Provide the [X, Y] coordinate of the cell's center where the given text is located.  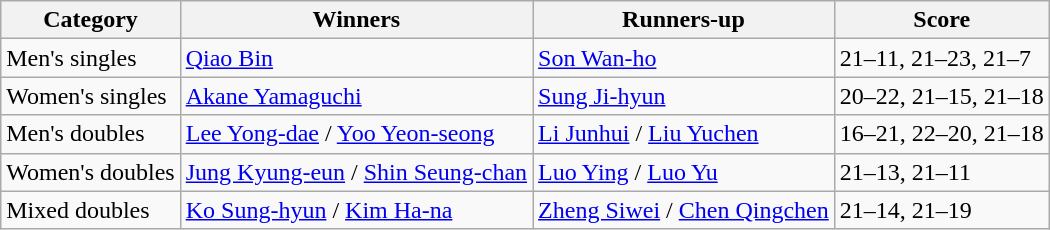
16–21, 22–20, 21–18 [942, 134]
Men's singles [90, 58]
Son Wan-ho [684, 58]
21–13, 21–11 [942, 172]
20–22, 21–15, 21–18 [942, 96]
Jung Kyung-eun / Shin Seung-chan [356, 172]
Lee Yong-dae / Yoo Yeon-seong [356, 134]
Mixed doubles [90, 210]
Women's doubles [90, 172]
Score [942, 20]
21–14, 21–19 [942, 210]
Zheng Siwei / Chen Qingchen [684, 210]
Runners-up [684, 20]
Women's singles [90, 96]
Ko Sung-hyun / Kim Ha-na [356, 210]
Luo Ying / Luo Yu [684, 172]
Sung Ji-hyun [684, 96]
Winners [356, 20]
Li Junhui / Liu Yuchen [684, 134]
21–11, 21–23, 21–7 [942, 58]
Category [90, 20]
Men's doubles [90, 134]
Qiao Bin [356, 58]
Akane Yamaguchi [356, 96]
